Extract the [x, y] coordinate from the center of the cell holding the provided text.  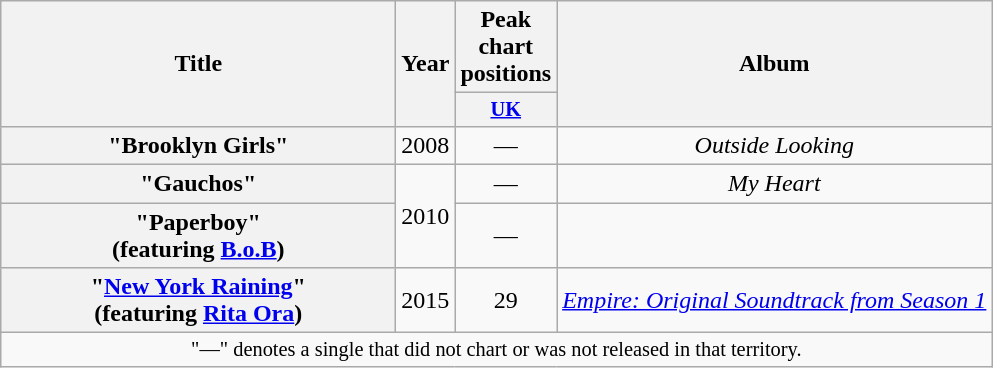
Outside Looking [774, 145]
2008 [426, 145]
Peak chart positions [506, 47]
"Brooklyn Girls" [198, 145]
29 [506, 300]
Year [426, 64]
2015 [426, 300]
"Paperboy"(featuring B.o.B) [198, 236]
Album [774, 64]
"Gauchos" [198, 184]
UK [506, 110]
Title [198, 64]
Empire: Original Soundtrack from Season 1 [774, 300]
"New York Raining"(featuring Rita Ora) [198, 300]
"—" denotes a single that did not chart or was not released in that territory. [496, 350]
My Heart [774, 184]
2010 [426, 216]
